Locate the cell with the specified text and output its (X, Y) center coordinate. 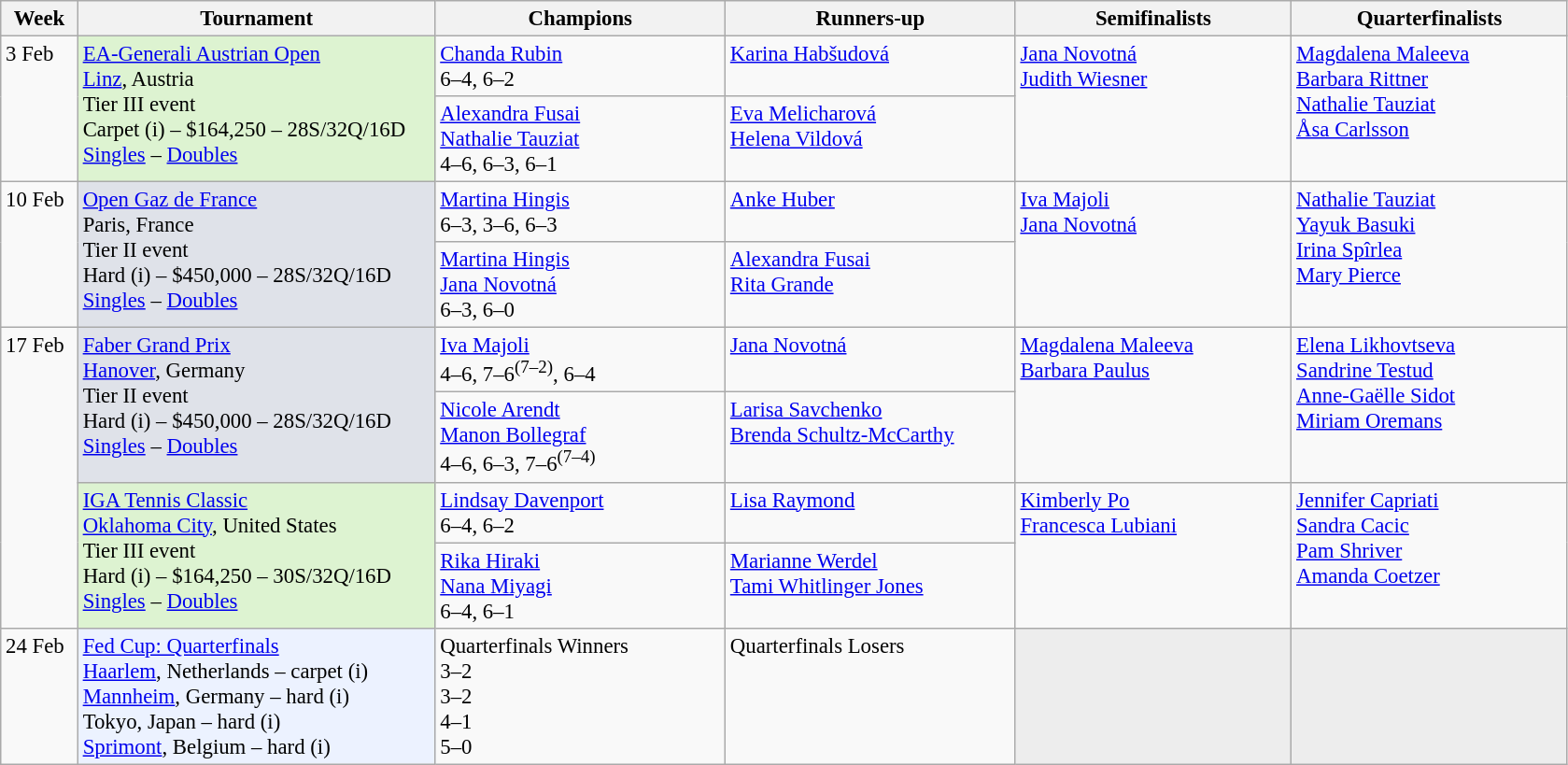
Marianne Werdel Tami Whitlinger Jones (870, 586)
Kimberly Po Francesca Lubiani (1153, 555)
Lisa Raymond (870, 512)
Quarterfinalists (1430, 19)
Martina Hingis6–3, 3–6, 6–3 (581, 213)
Larisa Savchenko Brenda Schultz-McCarthy (870, 437)
EA-Generali Austrian Open Linz, Austria Tier III event Carpet (i) – $164,250 – 28S/32Q/16D Singles – Doubles (256, 109)
Tournament (256, 19)
Chanda Rubin6–4, 6–2 (581, 67)
Jana Novotná Judith Wiesner (1153, 109)
Open Gaz de France Paris, France Tier II event Hard (i) – $450,000 – 28S/32Q/16D Singles – Doubles (256, 255)
Quarterfinals Losers (870, 696)
3 Feb (39, 109)
Jana Novotná (870, 361)
Rika Hiraki Nana Miyagi 6–4, 6–1 (581, 586)
Magdalena Maleeva Barbara Paulus (1153, 405)
Faber Grand Prix Hanover, Germany Tier II event Hard (i) – $450,000 – 28S/32Q/16D Singles – Doubles (256, 405)
17 Feb (39, 478)
Iva Majoli4–6, 7–6(7–2), 6–4 (581, 361)
Lindsay Davenport6–4, 6–2 (581, 512)
Nicole Arendt Manon Bollegraf 4–6, 6–3, 7–6(7–4) (581, 437)
Anke Huber (870, 213)
Nathalie Tauziat Yayuk Basuki Irina Spîrlea Mary Pierce (1430, 255)
Iva Majoli Jana Novotná (1153, 255)
Martina Hingis Jana Novotná 6–3, 6–0 (581, 285)
Karina Habšudová (870, 67)
Week (39, 19)
Magdalena Maleeva Barbara Rittner Nathalie Tauziat Åsa Carlsson (1430, 109)
Fed Cup: Quarterfinals Haarlem, Netherlands – carpet (i) Mannheim, Germany – hard (i) Tokyo, Japan – hard (i) Sprimont, Belgium – hard (i) (256, 696)
10 Feb (39, 255)
Eva Melicharová Helena Vildová (870, 139)
Champions (581, 19)
Alexandra Fusai Nathalie Tauziat 4–6, 6–3, 6–1 (581, 139)
Jennifer Capriati Sandra Cacic Pam Shriver Amanda Coetzer (1430, 555)
Elena Likhovtseva Sandrine Testud Anne-Gaëlle Sidot Miriam Oremans (1430, 405)
Quarterfinals Winners 3–2 3–2 4–1 5–0 (581, 696)
Runners-up (870, 19)
IGA Tennis Classic Oklahoma City, United States Tier III event Hard (i) – $164,250 – 30S/32Q/16D Singles – Doubles (256, 555)
Semifinalists (1153, 19)
24 Feb (39, 696)
Alexandra Fusai Rita Grande (870, 285)
